Return [x, y] of the center of cell containing provided text 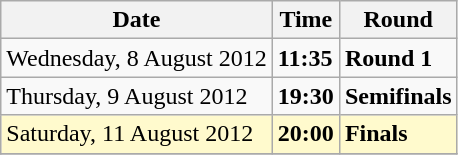
Time [306, 20]
Finals [398, 134]
Date [137, 20]
Wednesday, 8 August 2012 [137, 58]
Round 1 [398, 58]
19:30 [306, 96]
Round [398, 20]
Saturday, 11 August 2012 [137, 134]
20:00 [306, 134]
11:35 [306, 58]
Thursday, 9 August 2012 [137, 96]
Semifinals [398, 96]
